From the cell containing the given text, extract its center point as [X, Y] coordinate. 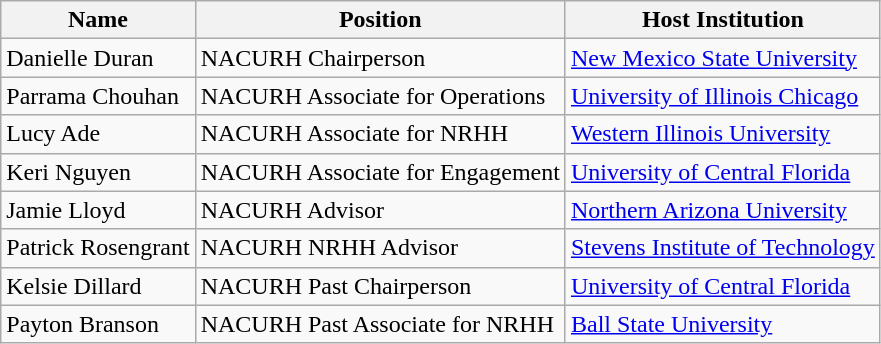
Western Illinois University [722, 134]
NACURH Associate for NRHH [380, 134]
NACURH NRHH Advisor [380, 248]
Position [380, 20]
Payton Branson [98, 324]
NACURH Past Chairperson [380, 286]
NACURH Chairperson [380, 58]
Northern Arizona University [722, 210]
Patrick Rosengrant [98, 248]
Stevens Institute of Technology [722, 248]
NACURH Associate for Engagement [380, 172]
NACURH Associate for Operations [380, 96]
New Mexico State University [722, 58]
University of Illinois Chicago [722, 96]
Kelsie Dillard [98, 286]
Name [98, 20]
Danielle Duran [98, 58]
Keri Nguyen [98, 172]
Parrama Chouhan [98, 96]
Jamie Lloyd [98, 210]
Host Institution [722, 20]
Ball State University [722, 324]
NACURH Past Associate for NRHH [380, 324]
NACURH Advisor [380, 210]
Lucy Ade [98, 134]
